Return (x, y) of the center of cell containing provided text 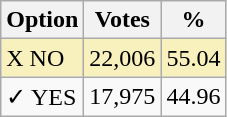
44.96 (194, 97)
Option (42, 20)
% (194, 20)
Votes (122, 20)
17,975 (122, 97)
✓ YES (42, 97)
22,006 (122, 58)
55.04 (194, 58)
X NO (42, 58)
